Determine the (x, y) coordinate at the center of the cell enclosing the given text.  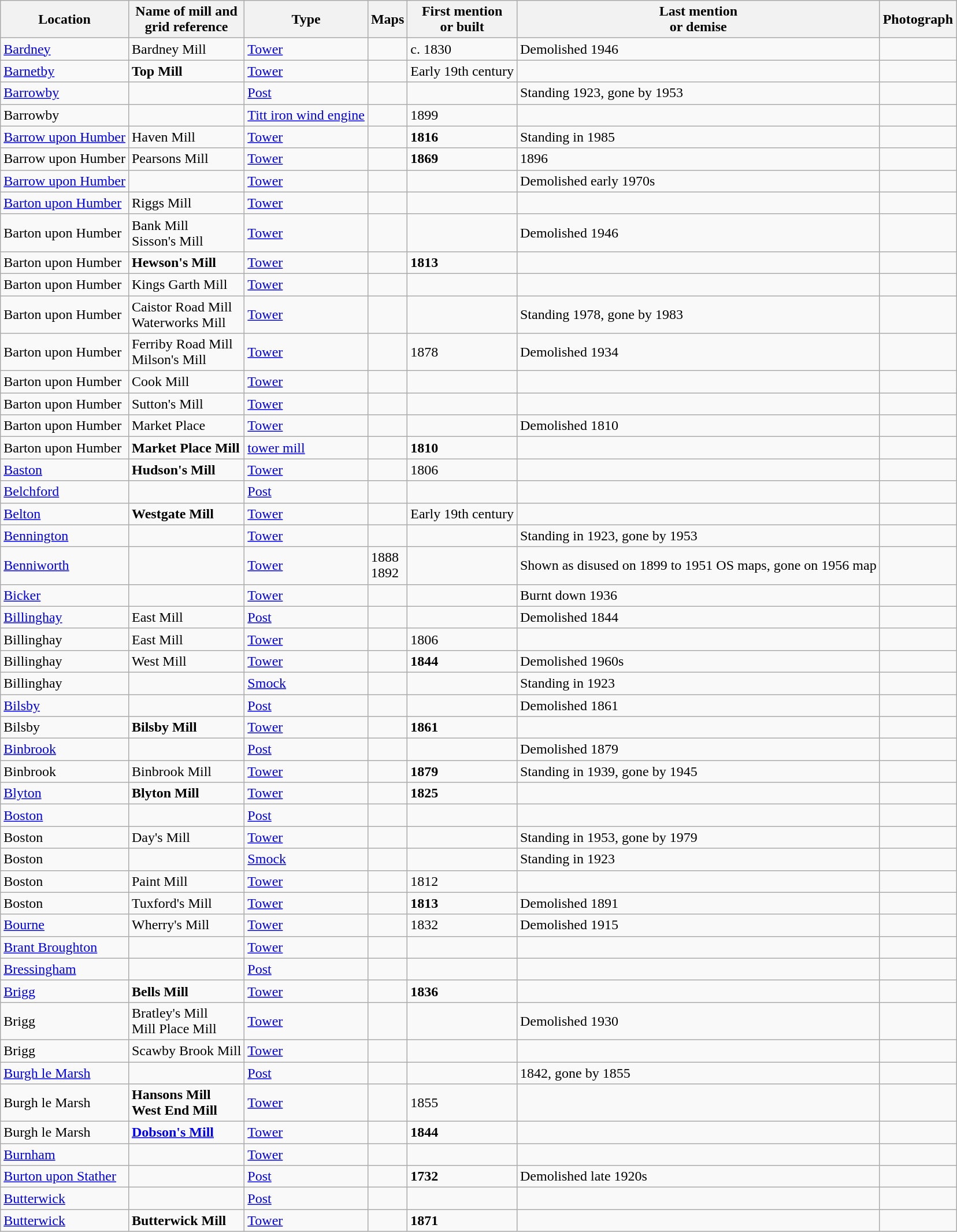
1825 (462, 793)
1869 (462, 159)
Demolished 1891 (698, 903)
Name of mill andgrid reference (186, 20)
Burnt down 1936 (698, 595)
Bells Mill (186, 991)
c. 1830 (462, 49)
Bratley's MillMill Place Mill (186, 1021)
Maps (387, 20)
Bressingham (65, 969)
Kings Garth Mill (186, 284)
Burton upon Stather (65, 1177)
Demolished 1861 (698, 706)
1816 (462, 137)
Demolished 1879 (698, 749)
1899 (462, 115)
Demolished 1844 (698, 617)
1855 (462, 1103)
Demolished 1810 (698, 426)
Demolished early 1970s (698, 181)
1878 (462, 352)
Blyton Mill (186, 793)
tower mill (306, 448)
Blyton (65, 793)
Brant Broughton (65, 947)
Standing in 1953, gone by 1979 (698, 837)
Butterwick Mill (186, 1220)
18881892 (387, 565)
Market Place (186, 426)
Paint Mill (186, 881)
1896 (698, 159)
1836 (462, 991)
Tuxford's Mill (186, 903)
Bourne (65, 925)
Belchford (65, 492)
First mentionor built (462, 20)
Riggs Mill (186, 203)
Shown as disused on 1899 to 1951 OS maps, gone on 1956 map (698, 565)
Bank MillSisson's Mill (186, 232)
1879 (462, 771)
Market Place Mill (186, 448)
Demolished 1930 (698, 1021)
Pearsons Mill (186, 159)
1732 (462, 1177)
Standing in 1939, gone by 1945 (698, 771)
Burnham (65, 1155)
Caistor Road MillWaterworks Mill (186, 314)
Location (65, 20)
Cook Mill (186, 382)
Standing in 1923, gone by 1953 (698, 536)
Baston (65, 470)
Standing in 1985 (698, 137)
Haven Mill (186, 137)
Titt iron wind engine (306, 115)
Last mention or demise (698, 20)
Hudson's Mill (186, 470)
1842, gone by 1855 (698, 1073)
Belton (65, 514)
Sutton's Mill (186, 404)
Benniworth (65, 565)
Hewson's Mill (186, 262)
1871 (462, 1220)
Demolished 1960s (698, 661)
Ferriby Road MillMilson's Mill (186, 352)
1810 (462, 448)
West Mill (186, 661)
Day's Mill (186, 837)
Photograph (918, 20)
Barnetby (65, 71)
1861 (462, 728)
Scawby Brook Mill (186, 1051)
Demolished 1934 (698, 352)
Bilsby Mill (186, 728)
Westgate Mill (186, 514)
Demolished 1915 (698, 925)
Standing 1923, gone by 1953 (698, 93)
Bicker (65, 595)
Type (306, 20)
Demolished late 1920s (698, 1177)
Bennington (65, 536)
Top Mill (186, 71)
Binbrook Mill (186, 771)
Bardney Mill (186, 49)
Dobson's Mill (186, 1133)
1812 (462, 881)
1832 (462, 925)
Hansons MillWest End Mill (186, 1103)
Bardney (65, 49)
Wherry's Mill (186, 925)
Standing 1978, gone by 1983 (698, 314)
